Determine the [x, y] coordinate at the center of the cell enclosing the given text.  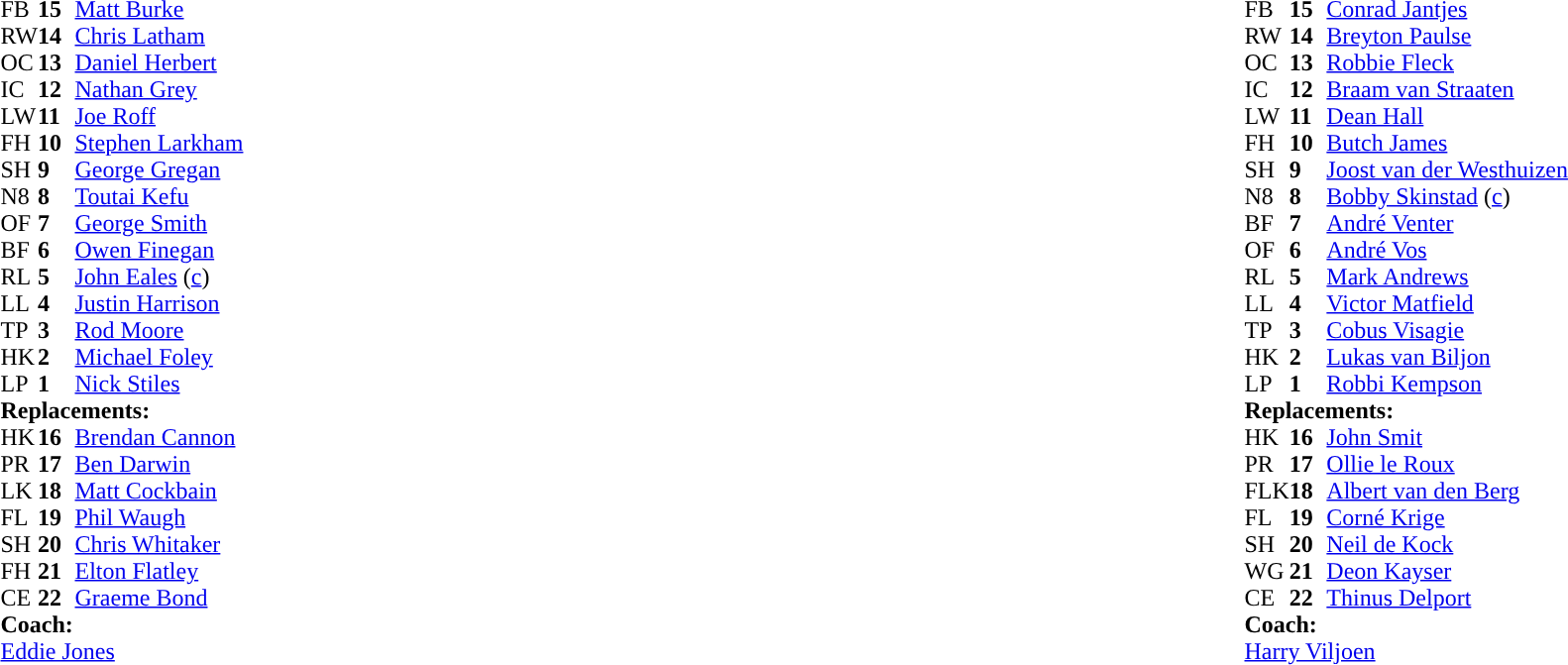
George Gregan [160, 170]
Dean Hall [1447, 117]
Mark Andrews [1447, 277]
Stephen Larkham [160, 143]
André Venter [1447, 224]
Harry Viljoen [1406, 652]
André Vos [1447, 250]
George Smith [160, 224]
LK [19, 492]
Joost van der Westhuizen [1447, 170]
Deon Kayser [1447, 571]
Eddie Jones [121, 652]
Michael Foley [160, 357]
Rod Moore [160, 331]
FLK [1267, 492]
Ben Darwin [160, 464]
Phil Waugh [160, 517]
Justin Harrison [160, 303]
Victor Matfield [1447, 303]
Robbie Fleck [1447, 63]
WG [1267, 571]
Owen Finegan [160, 250]
Breyton Paulse [1447, 36]
Thinus Delport [1447, 599]
Brendan Cannon [160, 438]
Bobby Skinstad (c) [1447, 196]
Nick Stiles [160, 385]
Albert van den Berg [1447, 492]
Joe Roff [160, 117]
Daniel Herbert [160, 63]
John Eales (c) [160, 277]
Butch James [1447, 143]
Chris Whitaker [160, 545]
Corné Krige [1447, 517]
Lukas van Biljon [1447, 357]
Neil de Kock [1447, 545]
Nathan Grey [160, 89]
Cobus Visagie [1447, 331]
Robbi Kempson [1447, 385]
Elton Flatley [160, 571]
Chris Latham [160, 36]
Matt Cockbain [160, 492]
Toutai Kefu [160, 196]
Braam van Straaten [1447, 89]
Graeme Bond [160, 599]
John Smit [1447, 438]
Ollie le Roux [1447, 464]
